Identify which cell holds the provided text, then report its [X, Y] central coordinate. 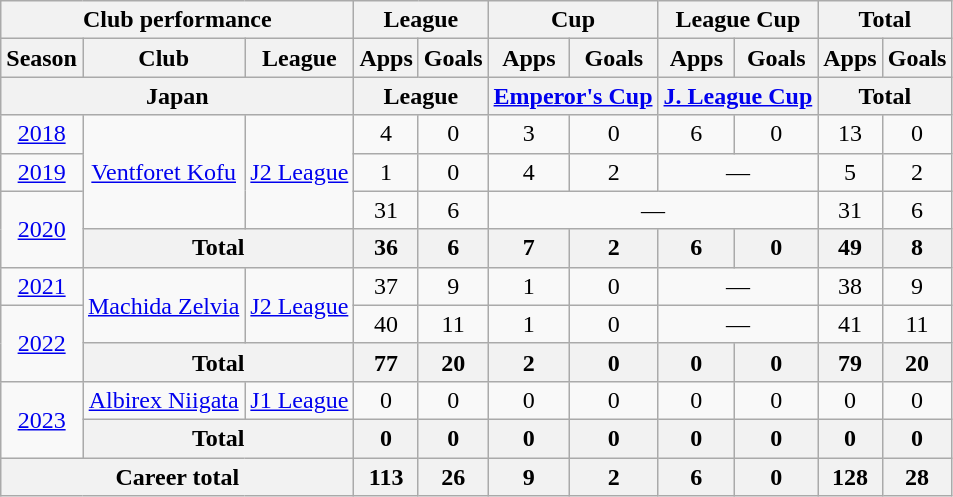
38 [850, 286]
3 [529, 134]
2018 [42, 134]
7 [529, 248]
49 [850, 248]
79 [850, 362]
Career total [178, 477]
28 [917, 477]
2020 [42, 229]
J1 League [300, 400]
Albirex Niigata [163, 400]
Club performance [178, 20]
J. League Cup [738, 96]
5 [850, 172]
36 [386, 248]
League Cup [738, 20]
Cup [573, 20]
Japan [178, 96]
Ventforet Kofu [163, 172]
2021 [42, 286]
Season [42, 58]
113 [386, 477]
26 [453, 477]
2023 [42, 419]
77 [386, 362]
128 [850, 477]
Emperor's Cup [573, 96]
Machida Zelvia [163, 305]
2022 [42, 343]
8 [917, 248]
40 [386, 324]
41 [850, 324]
13 [850, 134]
37 [386, 286]
Club [163, 58]
2019 [42, 172]
